Locate the cell with the specified text and output its [x, y] center coordinate. 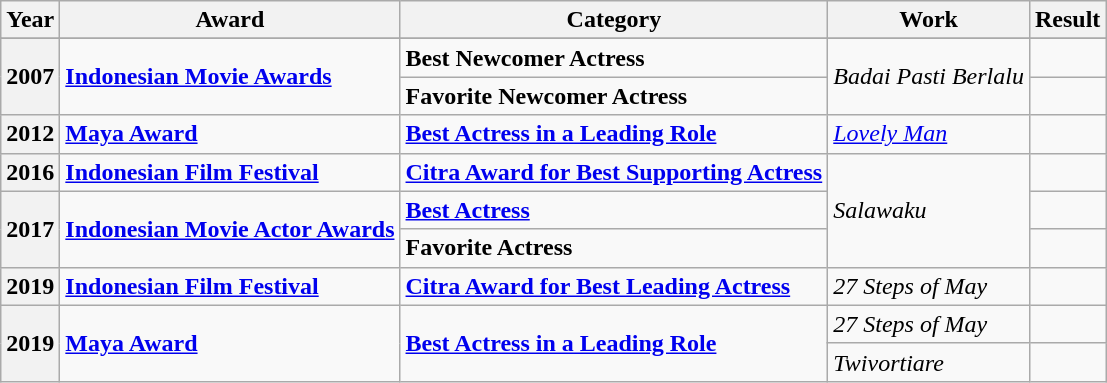
Citra Award for Best Leading Actress [614, 286]
Result [1067, 20]
Best Newcomer Actress [614, 58]
Indonesian Movie Awards [230, 77]
Work [929, 20]
Year [30, 20]
Twivortiare [929, 362]
Favorite Newcomer Actress [614, 96]
Citra Award for Best Supporting Actress [614, 172]
Award [230, 20]
2016 [30, 172]
2012 [30, 134]
Indonesian Movie Actor Awards [230, 229]
Salawaku [929, 210]
Best Actress [614, 210]
Favorite Actress [614, 248]
2017 [30, 229]
2007 [30, 77]
Category [614, 20]
Lovely Man [929, 134]
Badai Pasti Berlalu [929, 77]
